Locate the cell with the specified text and output its (x, y) center coordinate. 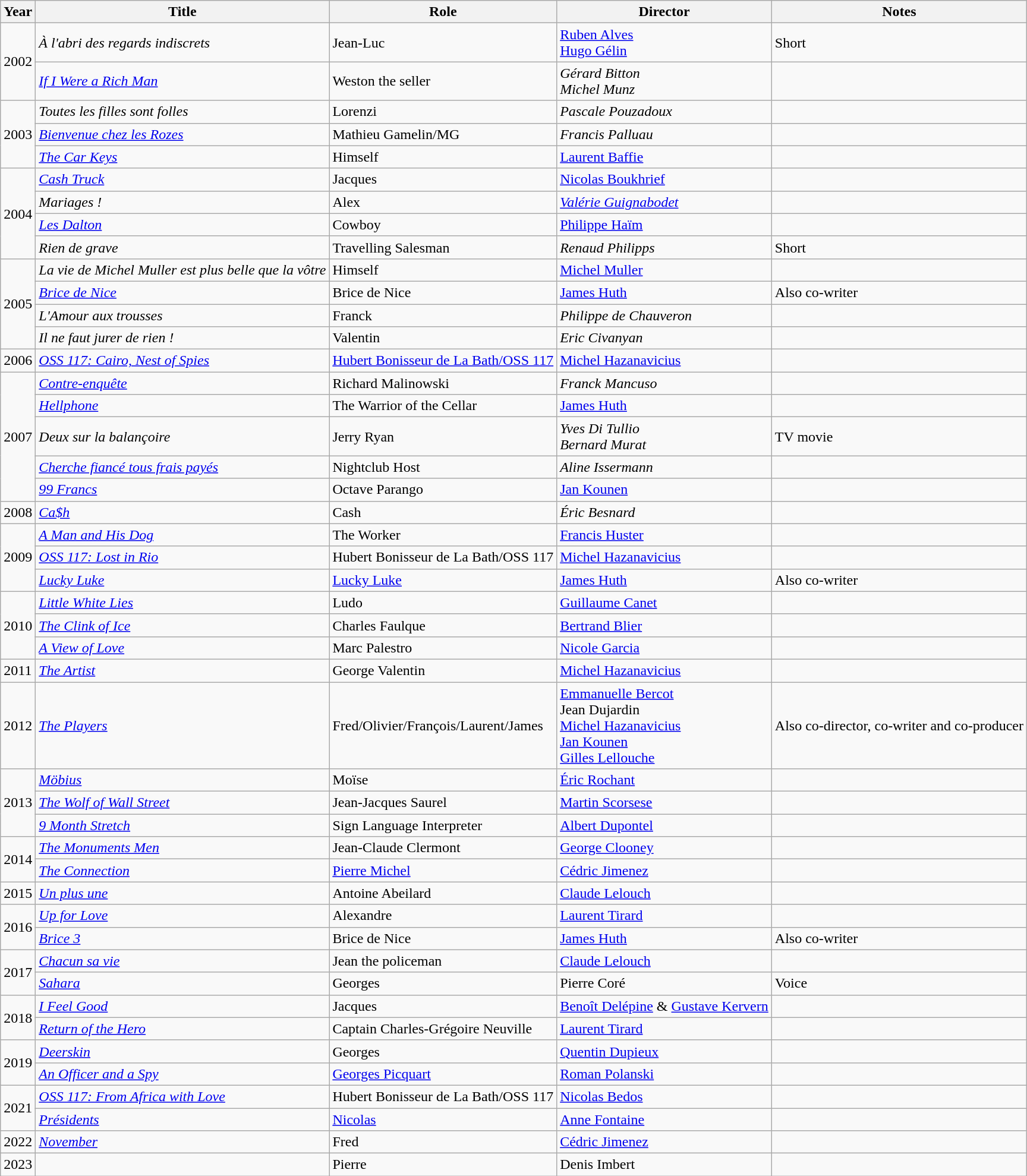
2012 (18, 726)
Hellphone (182, 406)
Mathieu Gamelin/MG (443, 134)
Nicolas Boukhrief (664, 179)
The Worker (443, 535)
Présidents (182, 1119)
Yves Di TullioBernard Murat (664, 436)
2022 (18, 1142)
Laurent Baffie (664, 157)
Rien de grave (182, 247)
November (182, 1142)
Roman Polanski (664, 1074)
Jean-Jacques Saurel (443, 803)
The Warrior of the Cellar (443, 406)
Octave Parango (443, 490)
2023 (18, 1165)
Captain Charles-Grégoire Neuville (443, 1029)
Jan Kounen (664, 490)
2006 (18, 361)
Toutes les filles sont folles (182, 112)
Il ne faut jurer de rien ! (182, 338)
Martin Scorsese (664, 803)
Charles Faulque (443, 625)
Michel Muller (664, 270)
Eric Civanyan (664, 338)
2016 (18, 927)
Ludo (443, 603)
Cherche fiancé tous frais payés (182, 467)
Brice 3 (182, 938)
2008 (18, 512)
Pierre Michel (443, 871)
Pierre Coré (664, 983)
Un plus une (182, 893)
À l'abri des regards indiscrets (182, 43)
Travelling Salesman (443, 247)
2005 (18, 304)
2017 (18, 972)
Franck Mancuso (664, 383)
OSS 117: Lost in Rio (182, 557)
Bienvenue chez les Rozes (182, 134)
Antoine Abeilard (443, 893)
Sahara (182, 983)
The Artist (182, 670)
Möbius (182, 780)
Georges Picquart (443, 1074)
Nicole Garcia (664, 648)
Also co-director, co-writer and co-producer (899, 726)
Lorenzi (443, 112)
Marc Palestro (443, 648)
Role (443, 12)
Deerskin (182, 1051)
Richard Malinowski (443, 383)
Denis Imbert (664, 1165)
2019 (18, 1063)
Title (182, 12)
Benoît Delépine & Gustave Kervern (664, 1006)
Valérie Guignabodet (664, 202)
Mariages ! (182, 202)
Gérard BittonMichel Munz (664, 81)
2021 (18, 1108)
The Players (182, 726)
Alexandre (443, 916)
Albert Dupontel (664, 825)
TV movie (899, 436)
Francis Palluau (664, 134)
2013 (18, 803)
99 Francs (182, 490)
Ca$h (182, 512)
2011 (18, 670)
Jean-Claude Clermont (443, 848)
Chacun sa vie (182, 961)
2015 (18, 893)
Anne Fontaine (664, 1119)
Voice (899, 983)
Fred/Olivier/François/Laurent/James (443, 726)
Guillaume Canet (664, 603)
Weston the seller (443, 81)
Nicolas (443, 1119)
Moïse (443, 780)
Sign Language Interpreter (443, 825)
The Clink of Ice (182, 625)
Director (664, 12)
2007 (18, 436)
L'Amour aux trousses (182, 316)
Jean-Luc (443, 43)
Nightclub Host (443, 467)
Nicolas Bedos (664, 1096)
If I Were a Rich Man (182, 81)
La vie de Michel Muller est plus belle que la vôtre (182, 270)
Bertrand Blier (664, 625)
Fred (443, 1142)
Ruben AlvesHugo Gélin (664, 43)
The Car Keys (182, 157)
Renaud Philipps (664, 247)
Cash (443, 512)
Little White Lies (182, 603)
The Monuments Men (182, 848)
Philippe de Chauveron (664, 316)
Emmanuelle BercotJean DujardinMichel HazanaviciusJan KounenGilles Lellouche (664, 726)
2009 (18, 557)
Éric Rochant (664, 780)
Franck (443, 316)
Up for Love (182, 916)
2018 (18, 1017)
2004 (18, 213)
Quentin Dupieux (664, 1051)
OSS 117: Cairo, Nest of Spies (182, 361)
Notes (899, 12)
2014 (18, 859)
Return of the Hero (182, 1029)
Éric Besnard (664, 512)
OSS 117: From Africa with Love (182, 1096)
Year (18, 12)
Pascale Pouzadoux (664, 112)
Philippe Haïm (664, 225)
Valentin (443, 338)
Pierre (443, 1165)
Deux sur la balançoire (182, 436)
George Valentin (443, 670)
I Feel Good (182, 1006)
2002 (18, 62)
Aline Issermann (664, 467)
Cash Truck (182, 179)
The Connection (182, 871)
Alex (443, 202)
Francis Huster (664, 535)
2003 (18, 134)
A View of Love (182, 648)
Jerry Ryan (443, 436)
George Clooney (664, 848)
An Officer and a Spy (182, 1074)
The Wolf of Wall Street (182, 803)
Contre-enquête (182, 383)
Cowboy (443, 225)
Jean the policeman (443, 961)
A Man and His Dog (182, 535)
Les Dalton (182, 225)
2010 (18, 625)
9 Month Stretch (182, 825)
